Detect which cell encompasses the target text, then output its (x, y) center coordinate. 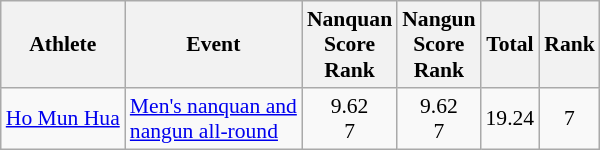
Total (510, 44)
Men's nanquan andnangun all-round (214, 118)
Rank (570, 44)
Event (214, 44)
NanquanScoreRank (350, 44)
Ho Mun Hua (63, 118)
Athlete (63, 44)
19.24 (510, 118)
NangunScoreRank (438, 44)
7 (570, 118)
